Identify which cell holds the provided text, then report its (X, Y) central coordinate. 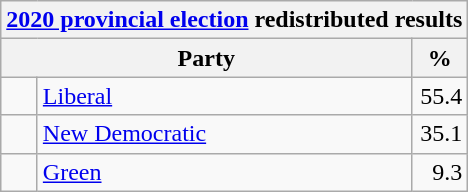
9.3 (440, 172)
% (440, 58)
2020 provincial election redistributed results (234, 20)
Party (206, 58)
New Democratic (224, 134)
Liberal (224, 96)
35.1 (440, 134)
55.4 (440, 96)
Green (224, 172)
